Output the [x, y] coordinate of the center of the cell containing the given text.  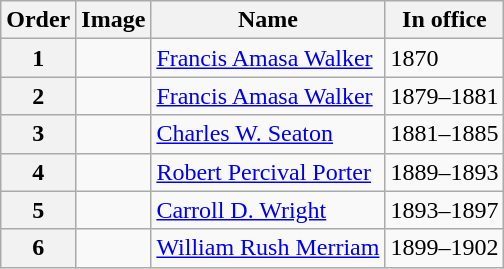
Carroll D. Wright [268, 210]
1889–1893 [444, 172]
Charles W. Seaton [268, 134]
1879–1881 [444, 96]
Image [114, 20]
6 [38, 248]
3 [38, 134]
1870 [444, 58]
Robert Percival Porter [268, 172]
5 [38, 210]
Name [268, 20]
In office [444, 20]
2 [38, 96]
1881–1885 [444, 134]
4 [38, 172]
Order [38, 20]
1893–1897 [444, 210]
William Rush Merriam [268, 248]
1 [38, 58]
1899–1902 [444, 248]
